Pinpoint the cell where the given text exists, returning its [X, Y] midpoint coordinate. 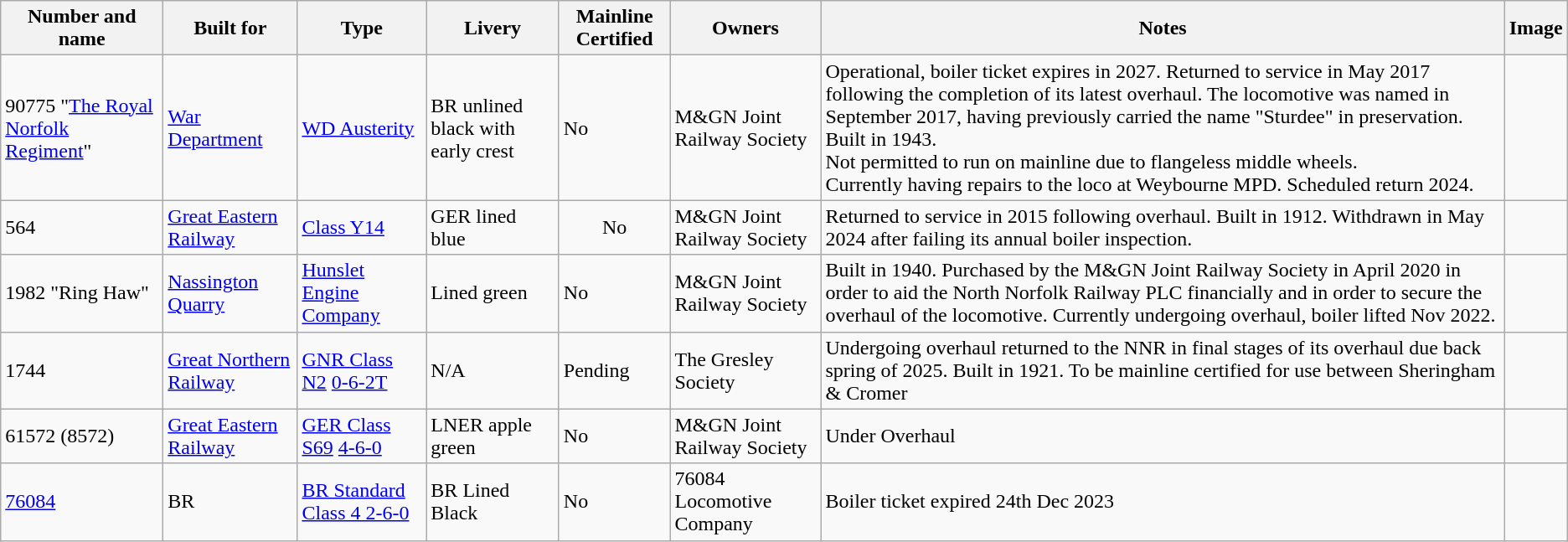
61572 (8572) [82, 436]
BR Standard Class 4 2-6-0 [362, 502]
Returned to service in 2015 following overhaul. Built in 1912. Withdrawn in May 2024 after failing its annual boiler inspection. [1163, 228]
BR Lined Black [493, 502]
76084 Locomotive Company [745, 502]
LNER apple green [493, 436]
Hunslet Engine Company [362, 293]
WD Austerity [362, 127]
Image [1536, 28]
Pending [615, 370]
BR [230, 502]
1982 "Ring Haw" [82, 293]
Type [362, 28]
Boiler ticket expired 24th Dec 2023 [1163, 502]
76084 [82, 502]
GER Class S69 4-6-0 [362, 436]
Class Y14 [362, 228]
Nassington Quarry [230, 293]
The Gresley Society [745, 370]
Built for [230, 28]
Number and name [82, 28]
Lined green [493, 293]
Notes [1163, 28]
90775 "The Royal Norfolk Regiment" [82, 127]
Owners [745, 28]
1744 [82, 370]
Mainline Certified [615, 28]
War Department [230, 127]
N/A [493, 370]
Under Overhaul [1163, 436]
564 [82, 228]
GER lined blue [493, 228]
Livery [493, 28]
GNR Class N2 0-6-2T [362, 370]
BR unlined black with early crest [493, 127]
Great Northern Railway [230, 370]
